Scan for the cell matching the given text and deliver its (x, y) coordinate at center. 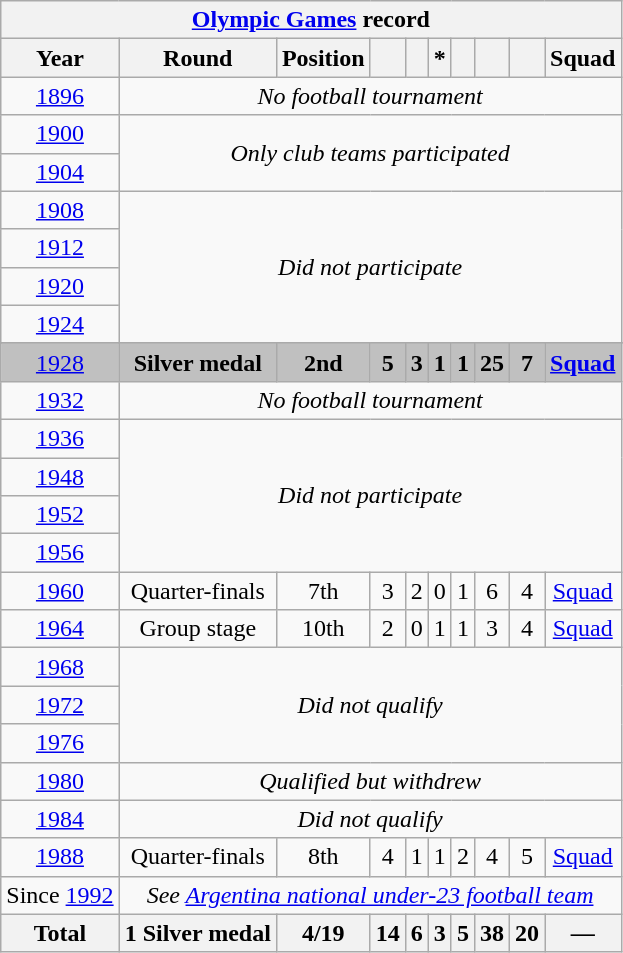
1928 (60, 362)
1908 (60, 210)
See Argentina national under-23 football team (370, 895)
1960 (60, 591)
4/19 (323, 933)
1912 (60, 248)
Qualified but withdrew (370, 781)
1 Silver medal (198, 933)
1980 (60, 781)
1988 (60, 857)
Olympic Games record (311, 20)
Silver medal (198, 362)
* (440, 58)
1968 (60, 667)
1956 (60, 553)
Position (323, 58)
1972 (60, 705)
2nd (323, 362)
1920 (60, 286)
Year (60, 58)
20 (526, 933)
1896 (60, 96)
1924 (60, 324)
Since 1992 (60, 895)
1936 (60, 438)
1952 (60, 515)
1948 (60, 477)
1976 (60, 743)
Total (60, 933)
10th (323, 629)
38 (492, 933)
1964 (60, 629)
Round (198, 58)
— (583, 933)
8th (323, 857)
7 (526, 362)
14 (388, 933)
1900 (60, 134)
25 (492, 362)
1932 (60, 400)
1904 (60, 172)
7th (323, 591)
Group stage (198, 629)
Only club teams participated (370, 153)
1984 (60, 819)
